Scan for the cell matching the given text and deliver its (x, y) coordinate at center. 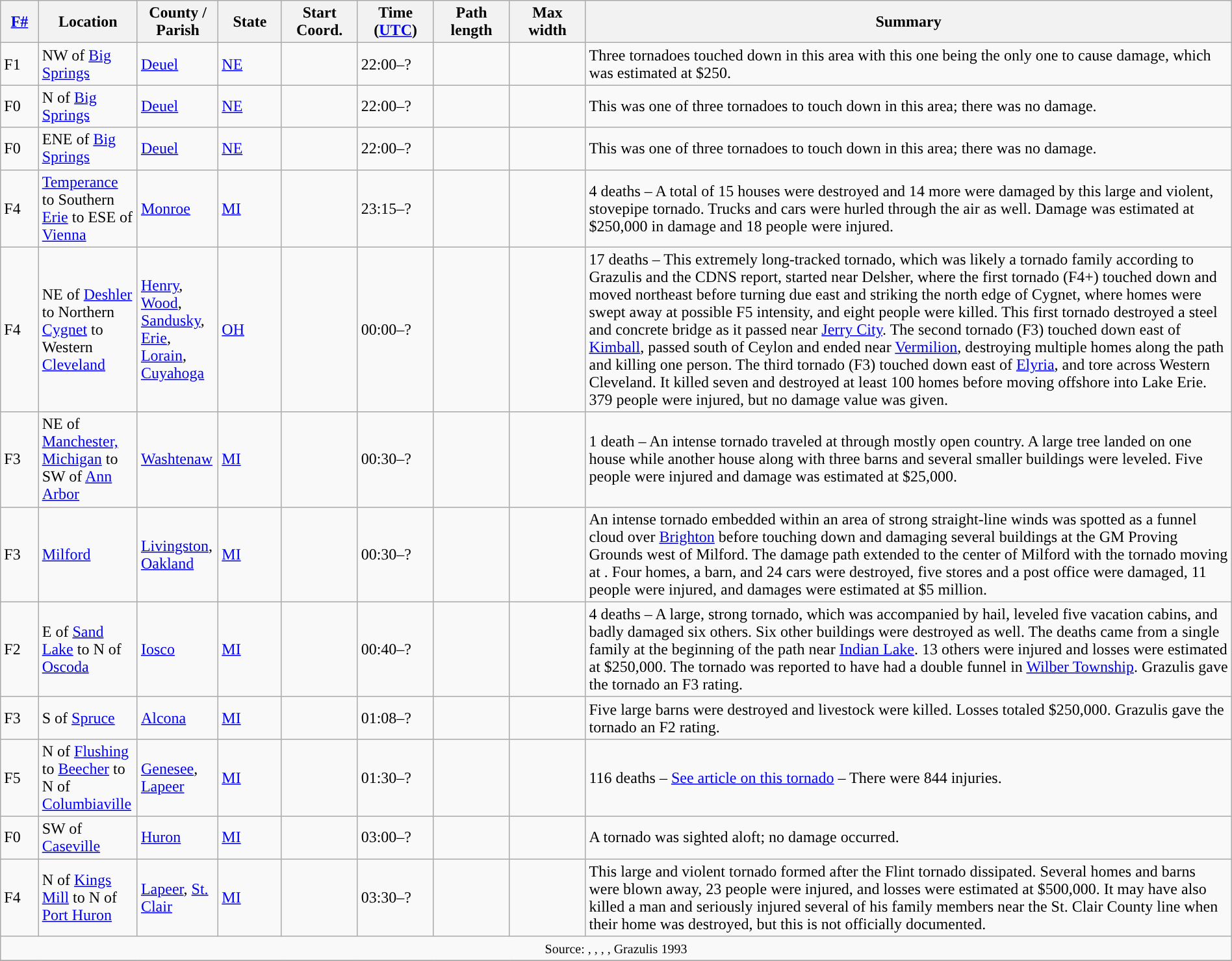
Henry, Wood, Sandusky, Erie, Lorain, Cuyahoga (177, 329)
Location (88, 22)
NW of Big Springs (88, 64)
Max width (547, 22)
Start Coord. (320, 22)
Milford (88, 554)
Path length (472, 22)
03:30–? (395, 898)
Five large barns were destroyed and livestock were killed. Losses totaled $250,000. Grazulis gave the tornado an F2 rating. (908, 717)
Monroe (177, 208)
Huron (177, 837)
E of Sand Lake to N of Oscoda (88, 649)
A tornado was sighted aloft; no damage occurred. (908, 837)
01:08–? (395, 717)
00:00–? (395, 329)
ENE of Big Springs (88, 148)
NE of Manchester, Michigan to SW of Ann Arbor (88, 459)
00:40–? (395, 649)
Genesee, Lapeer (177, 777)
23:15–? (395, 208)
OH (250, 329)
Summary (908, 22)
N of Kings Mill to N of Port Huron (88, 898)
116 deaths – See article on this tornado – There were 844 injuries. (908, 777)
03:00–? (395, 837)
State (250, 22)
F# (19, 22)
NE of Deshler to Northern Cygnet to Western Cleveland (88, 329)
F5 (19, 777)
Three tornadoes touched down in this area with this one being the only one to cause damage, which was estimated at $250. (908, 64)
Iosco (177, 649)
Source: , , , , Grazulis 1993 (616, 949)
F1 (19, 64)
F2 (19, 649)
N of Flushing to Beecher to N of Columbiaville (88, 777)
S of Spruce (88, 717)
County / Parish (177, 22)
Alcona (177, 717)
Temperance to Southern Erie to ESE of Vienna (88, 208)
SW of Caseville (88, 837)
Livingston, Oakland (177, 554)
Washtenaw (177, 459)
N of Big Springs (88, 107)
01:30–? (395, 777)
Lapeer, St. Clair (177, 898)
Time (UTC) (395, 22)
